Search for the cell housing the specified text and yield its [X, Y] center coordinate. 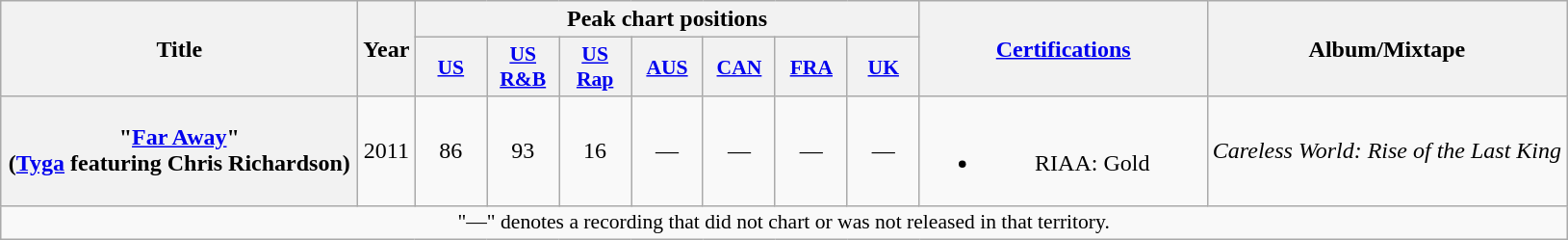
UK [884, 67]
93 [524, 150]
FRA [810, 67]
"Far Away"(Tyga featuring Chris Richardson) [179, 150]
USR&B [524, 67]
AUS [668, 67]
USRap [595, 67]
CAN [739, 67]
Title [179, 48]
"—" denotes a recording that did not chart or was not released in that territory. [784, 223]
RIAA: Gold [1063, 150]
Album/Mixtape [1386, 48]
86 [450, 150]
Certifications [1063, 48]
Year [387, 48]
2011 [387, 150]
Peak chart positions [667, 19]
16 [595, 150]
US [450, 67]
Careless World: Rise of the Last King [1386, 150]
